Extract the (x, y) coordinate from the center of the cell holding the provided text.  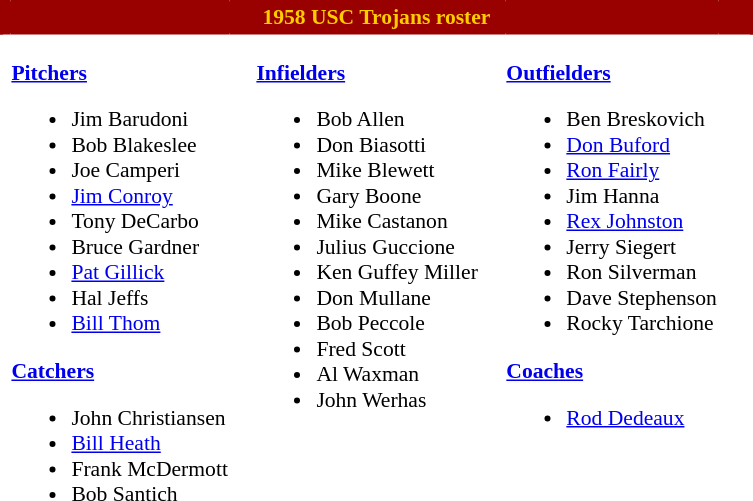
1958 USC Trojans roster (377, 18)
